For the text-containing cell, return its midpoint in [x, y] coordinate format. 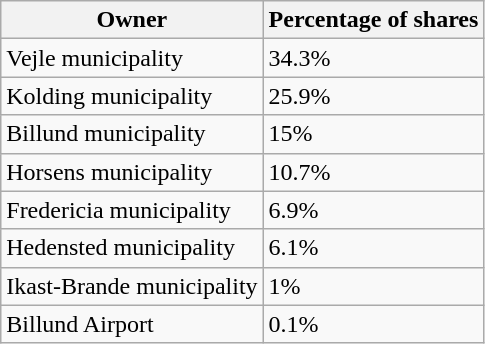
Kolding municipality [132, 96]
0.1% [374, 324]
Vejle municipality [132, 58]
Billund Airport [132, 324]
Hedensted municipality [132, 248]
6.1% [374, 248]
34.3% [374, 58]
6.9% [374, 210]
Billund municipality [132, 134]
Ikast-Brande municipality [132, 286]
15% [374, 134]
25.9% [374, 96]
Percentage of shares [374, 20]
Owner [132, 20]
10.7% [374, 172]
Fredericia municipality [132, 210]
Horsens municipality [132, 172]
1% [374, 286]
